Find where the given text appears and provide that cell's center as (x, y) coordinate. 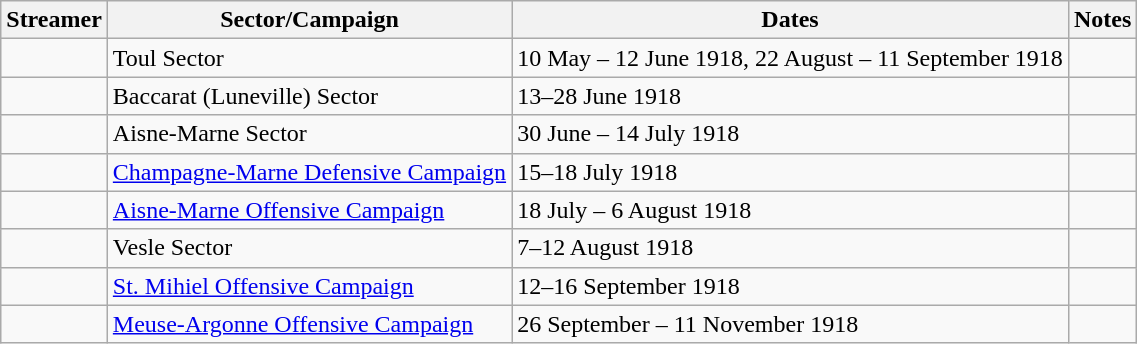
Aisne-Marne Offensive Campaign (309, 210)
Baccarat (Luneville) Sector (309, 96)
7–12 August 1918 (790, 248)
13–28 June 1918 (790, 96)
Notes (1102, 20)
30 June – 14 July 1918 (790, 134)
10 May – 12 June 1918, 22 August – 11 September 1918 (790, 58)
Sector/Campaign (309, 20)
15–18 July 1918 (790, 172)
Toul Sector (309, 58)
Champagne-Marne Defensive Campaign (309, 172)
26 September – 11 November 1918 (790, 324)
12–16 September 1918 (790, 286)
Vesle Sector (309, 248)
Dates (790, 20)
Meuse-Argonne Offensive Campaign (309, 324)
Aisne-Marne Sector (309, 134)
Streamer (54, 20)
St. Mihiel Offensive Campaign (309, 286)
18 July – 6 August 1918 (790, 210)
